Output the [X, Y] coordinate of the center of the cell containing the given text.  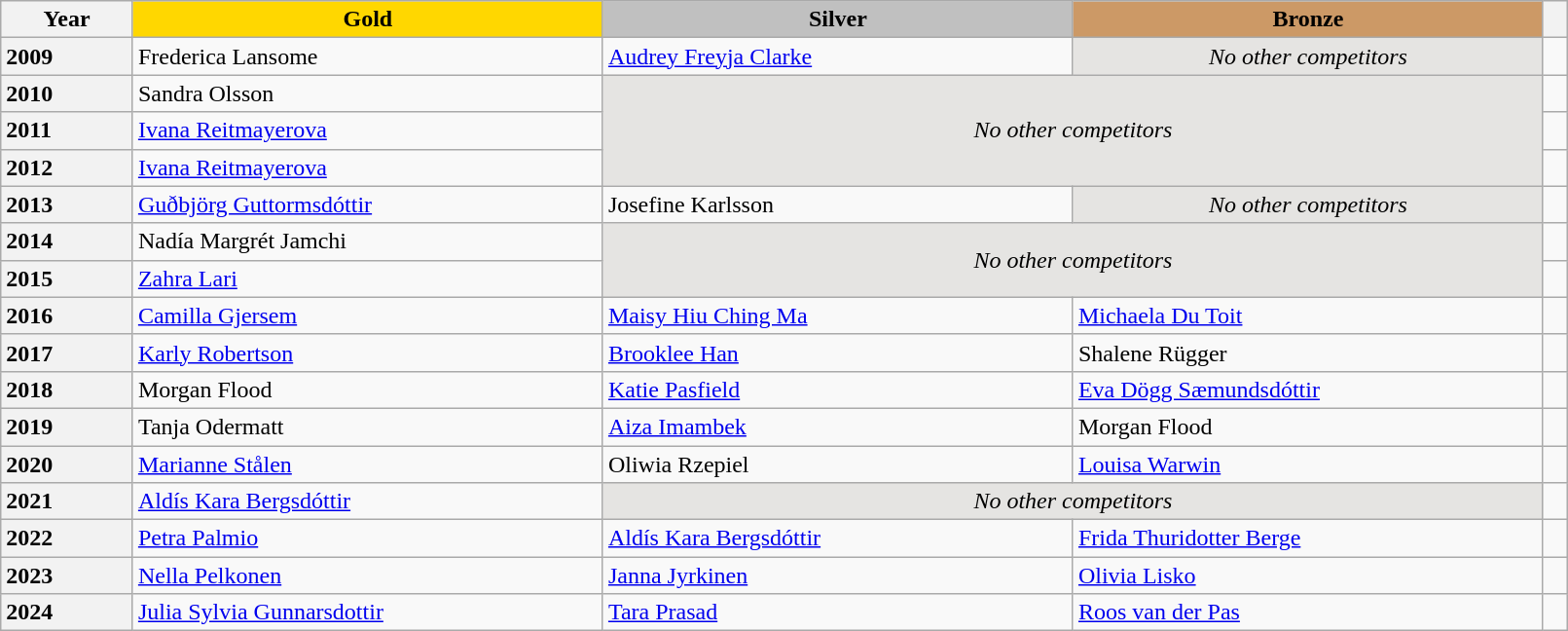
2015 [67, 278]
Year [67, 19]
Gold [368, 19]
2011 [67, 130]
Josefine Karlsson [837, 204]
Camilla Gjersem [368, 315]
Audrey Freyja Clarke [837, 56]
Janna Jyrkinen [837, 575]
2021 [67, 501]
Katie Pasfield [837, 390]
2012 [67, 167]
Michaela Du Toit [1308, 315]
Nella Pelkonen [368, 575]
2014 [67, 241]
Frida Thuridotter Berge [1308, 538]
2009 [67, 56]
2024 [67, 612]
Tara Prasad [837, 612]
Petra Palmio [368, 538]
Shalene Rügger [1308, 353]
2016 [67, 315]
Brooklee Han [837, 353]
Guðbjörg Guttormsdóttir [368, 204]
Olivia Lisko [1308, 575]
Marianne Stålen [368, 464]
Frederica Lansome [368, 56]
2013 [67, 204]
Zahra Lari [368, 278]
2018 [67, 390]
2020 [67, 464]
Nadía Margrét Jamchi [368, 241]
Sandra Olsson [368, 93]
Bronze [1308, 19]
Aiza Imambek [837, 427]
2017 [67, 353]
Karly Robertson [368, 353]
Tanja Odermatt [368, 427]
Silver [837, 19]
Julia Sylvia Gunnarsdottir [368, 612]
Roos van der Pas [1308, 612]
2022 [67, 538]
2010 [67, 93]
Maisy Hiu Ching Ma [837, 315]
Eva Dögg Sæmundsdóttir [1308, 390]
Oliwia Rzepiel [837, 464]
2019 [67, 427]
Louisa Warwin [1308, 464]
2023 [67, 575]
